Return [x, y] of the center of cell containing provided text 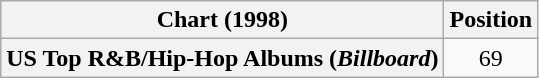
Chart (1998) [222, 20]
Position [491, 20]
US Top R&B/Hip-Hop Albums (Billboard) [222, 58]
69 [491, 58]
